Extract the [X, Y] coordinate from the center of the cell holding the provided text.  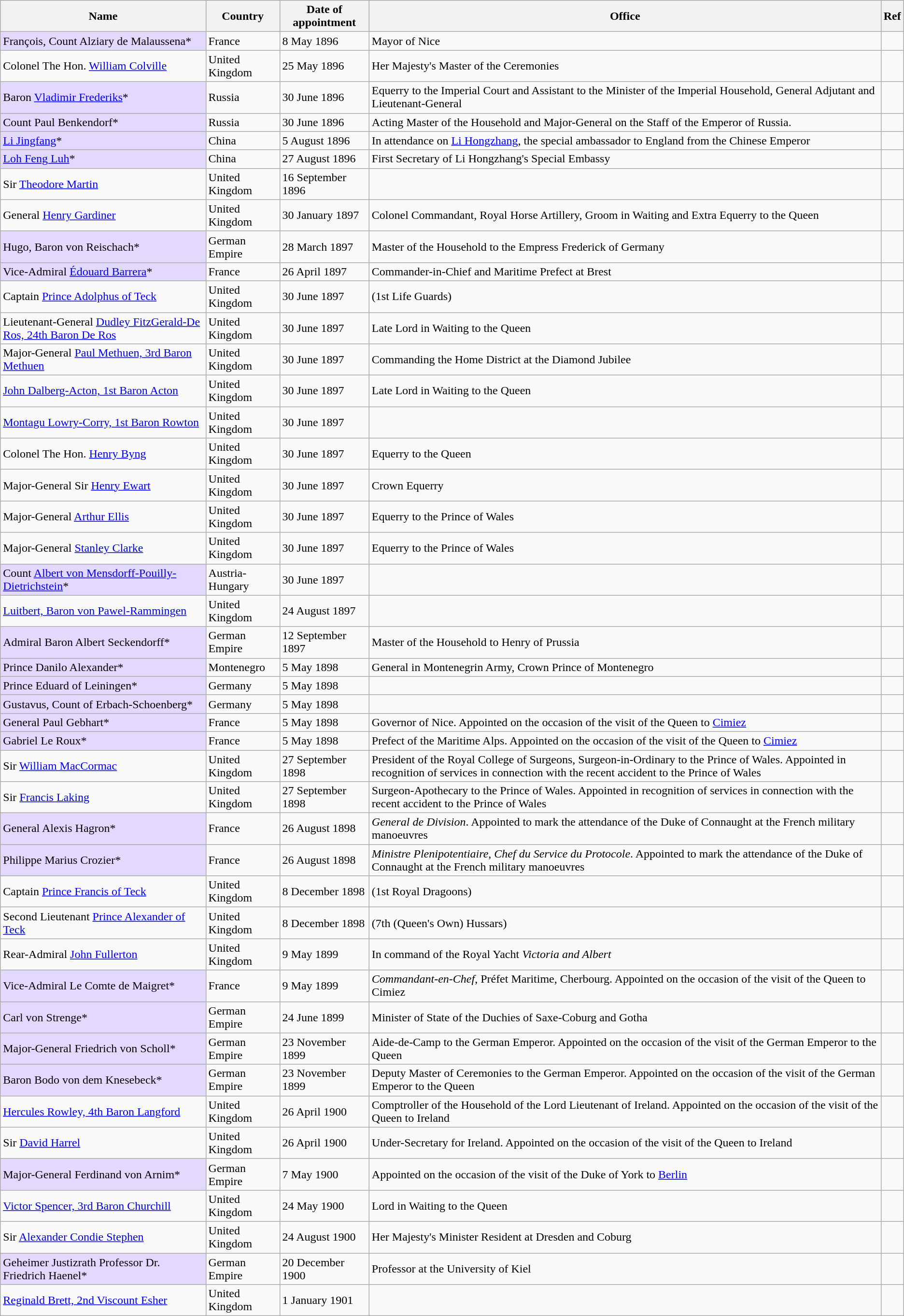
12 September 1897 [325, 643]
Captain Prince Adolphus of Teck [103, 297]
Country [242, 16]
Montagu Lowry-Corry, 1st Baron Rowton [103, 422]
Name [103, 16]
Under-Secretary for Ireland. Appointed on the occasion of the visit of the Queen to Ireland [625, 1143]
(1st Royal Dragoons) [625, 892]
Sir Francis Laking [103, 797]
Loh Feng Luh* [103, 159]
Major-General Paul Methuen, 3rd Baron Methuen [103, 359]
24 June 1899 [325, 1017]
27 August 1896 [325, 159]
16 September 1896 [325, 184]
Baron Bodo von dem Knesebeck* [103, 1080]
Austria-Hungary [242, 580]
In command of the Royal Yacht Victoria and Albert [625, 955]
30 January 1897 [325, 215]
Montenegro [242, 667]
Li Jingfang* [103, 141]
Date of appointment [325, 16]
Reginald Brett, 2nd Viscount Esher [103, 1301]
8 May 1896 [325, 41]
Victor Spencer, 3rd Baron Churchill [103, 1206]
General Henry Gardiner [103, 215]
Surgeon-Apothecary to the Prince of Wales. Appointed in recognition of services in connection with the recent accident to the Prince of Wales [625, 797]
Sir David Harrel [103, 1143]
Colonel The Hon. William Colville [103, 66]
Commandant-en-Chef, Préfet Maritime, Cherbourg. Appointed on the occasion of the visit of the Queen to Cimiez [625, 986]
General Alexis Hagron* [103, 829]
In attendance on Li Hongzhang, the special ambassador to England from the Chinese Emperor [625, 141]
Major-General Sir Henry Ewart [103, 485]
Hercules Rowley, 4th Baron Langford [103, 1111]
Equerry to the Imperial Court and Assistant to the Minister of the Imperial Household, General Adjutant and Lieutenant-General [625, 98]
First Secretary of Li Hongzhang's Special Embassy [625, 159]
7 May 1900 [325, 1174]
General in Montenegrin Army, Crown Prince of Montenegro [625, 667]
Carl von Strenge* [103, 1017]
Lord in Waiting to the Queen [625, 1206]
Colonel Commandant, Royal Horse Artillery, Groom in Waiting and Extra Equerry to the Queen [625, 215]
Aide-de-Camp to the German Emperor. Appointed on the occasion of the visit of the German Emperor to the Queen [625, 1048]
Second Lieutenant Prince Alexander of Teck [103, 923]
General Paul Gebhart* [103, 722]
Ref [892, 16]
Vice-Admiral Édouard Barrera* [103, 272]
Mayor of Nice [625, 41]
John Dalberg-Acton, 1st Baron Acton [103, 391]
Major-General Ferdinand von Arnim* [103, 1174]
Geheimer Justizrath Professor Dr. Friedrich Haenel* [103, 1269]
Major-General Friedrich von Scholl* [103, 1048]
1 January 1901 [325, 1301]
Hugo, Baron von Reischach* [103, 246]
Commander-in-Chief and Maritime Prefect at Brest [625, 272]
Her Majesty's Minister Resident at Dresden and Coburg [625, 1237]
Vice-Admiral Le Comte de Maigret* [103, 986]
General de Division. Appointed to mark the attendance of the Duke of Connaught at the French military manoeuvres [625, 829]
Gabriel Le Roux* [103, 741]
Acting Master of the Household and Major-General on the Staff of the Emperor of Russia. [625, 122]
Commanding the Home District at the Diamond Jubilee [625, 359]
28 March 1897 [325, 246]
Baron Vladimir Frederiks* [103, 98]
Gustavus, Count of Erbach-Schoenberg* [103, 704]
Major-General Stanley Clarke [103, 548]
Prince Danilo Alexander* [103, 667]
Count Albert von Mensdorff-Pouilly-Dietrichstein* [103, 580]
Equerry to the Queen [625, 454]
Comptroller of the Household of the Lord Lieutenant of Ireland. Appointed on the occasion of the visit of the Queen to Ireland [625, 1111]
Philippe Marius Crozier* [103, 860]
5 August 1896 [325, 141]
Master of the Household to Henry of Prussia [625, 643]
Admiral Baron Albert Seckendorff* [103, 643]
24 August 1897 [325, 611]
(1st Life Guards) [625, 297]
20 December 1900 [325, 1269]
François, Count Alziary de Malaussena* [103, 41]
24 May 1900 [325, 1206]
Crown Equerry [625, 485]
Count Paul Benkendorf* [103, 122]
Office [625, 16]
Governor of Nice. Appointed on the occasion of the visit of the Queen to Cimiez [625, 722]
Major-General Arthur Ellis [103, 517]
Master of the Household to the Empress Frederick of Germany [625, 246]
25 May 1896 [325, 66]
Luitbert, Baron von Pawel-Rammingen [103, 611]
24 August 1900 [325, 1237]
Rear-Admiral John Fullerton [103, 955]
Prefect of the Maritime Alps. Appointed on the occasion of the visit of the Queen to Cimiez [625, 741]
26 April 1897 [325, 272]
Captain Prince Francis of Teck [103, 892]
Sir William MacCormac [103, 765]
Sir Alexander Condie Stephen [103, 1237]
Professor at the University of Kiel [625, 1269]
(7th (Queen's Own) Hussars) [625, 923]
Minister of State of the Duchies of Saxe-Coburg and Gotha [625, 1017]
Colonel The Hon. Henry Byng [103, 454]
Lieutenant-General Dudley FitzGerald-De Ros, 24th Baron De Ros [103, 328]
Sir Theodore Martin [103, 184]
Appointed on the occasion of the visit of the Duke of York to Berlin [625, 1174]
Deputy Master of Ceremonies to the German Emperor. Appointed on the occasion of the visit of the German Emperor to the Queen [625, 1080]
Prince Eduard of Leiningen* [103, 686]
Her Majesty's Master of the Ceremonies [625, 66]
Ministre Plenipotentiaire, Chef du Service du Protocole. Appointed to mark the attendance of the Duke of Connaught at the French military manoeuvres [625, 860]
